Detect which cell encompasses the target text, then output its [x, y] center coordinate. 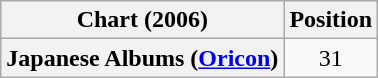
Japanese Albums (Oricon) [142, 58]
Chart (2006) [142, 20]
31 [331, 58]
Position [331, 20]
